Detect which cell encompasses the target text, then output its [X, Y] center coordinate. 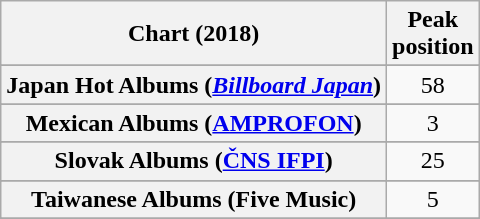
Chart (2018) [194, 34]
5 [433, 199]
Peak position [433, 34]
Taiwanese Albums (Five Music) [194, 199]
Mexican Albums (AMPROFON) [194, 123]
Japan Hot Albums (Billboard Japan) [194, 85]
25 [433, 161]
Slovak Albums (ČNS IFPI) [194, 161]
3 [433, 123]
58 [433, 85]
